Pinpoint the cell where the given text exists, returning its (x, y) midpoint coordinate. 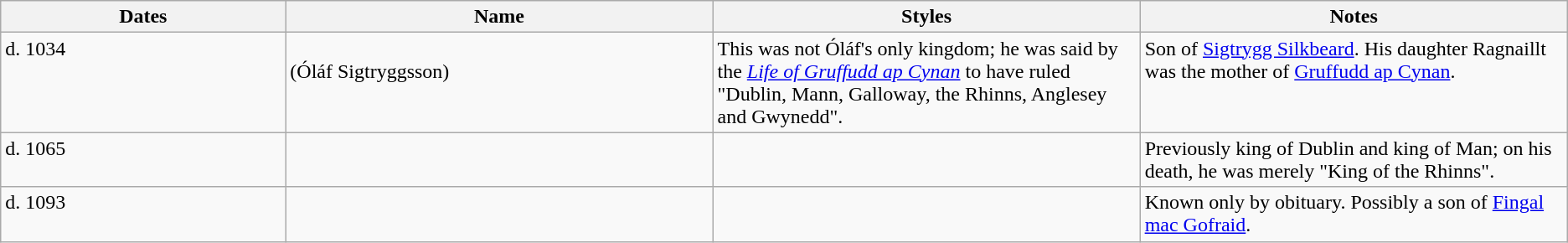
d. 1065 (143, 159)
Known only by obituary. Possibly a son of Fingal mac Gofraid. (1354, 215)
Son of Sigtrygg Silkbeard. His daughter Ragnaillt was the mother of Gruffudd ap Cynan. (1354, 82)
Styles (926, 17)
d. 1093 (143, 215)
d. 1034 (143, 82)
(Óláf Sigtryggsson) (499, 82)
Name (499, 17)
Previously king of Dublin and king of Man; on his death, he was merely "King of the Rhinns". (1354, 159)
Notes (1354, 17)
Dates (143, 17)
